Determine the (x, y) coordinate at the center of the cell enclosing the given text.  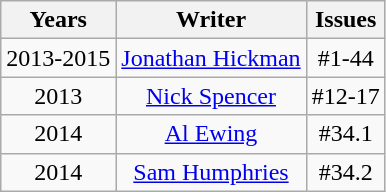
2013-2015 (58, 58)
Writer (211, 20)
Nick Spencer (211, 96)
#34.2 (346, 172)
Jonathan Hickman (211, 58)
Issues (346, 20)
2013 (58, 96)
Years (58, 20)
#12-17 (346, 96)
#1-44 (346, 58)
Al Ewing (211, 134)
#34.1 (346, 134)
Sam Humphries (211, 172)
